For the text-containing cell, return its midpoint in (X, Y) coordinate format. 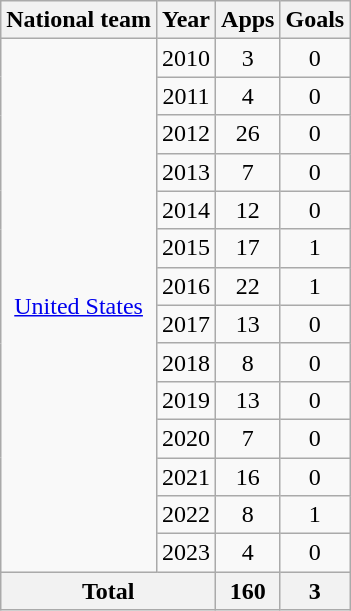
2015 (186, 248)
2020 (186, 438)
2011 (186, 96)
2013 (186, 172)
17 (248, 248)
Goals (315, 20)
Year (186, 20)
22 (248, 286)
National team (79, 20)
2019 (186, 400)
2010 (186, 58)
2022 (186, 515)
2021 (186, 477)
2017 (186, 324)
2016 (186, 286)
Total (108, 591)
2018 (186, 362)
2023 (186, 553)
United States (79, 306)
16 (248, 477)
12 (248, 210)
2012 (186, 134)
2014 (186, 210)
160 (248, 591)
26 (248, 134)
Apps (248, 20)
